For the text-containing cell, return its midpoint in (x, y) coordinate format. 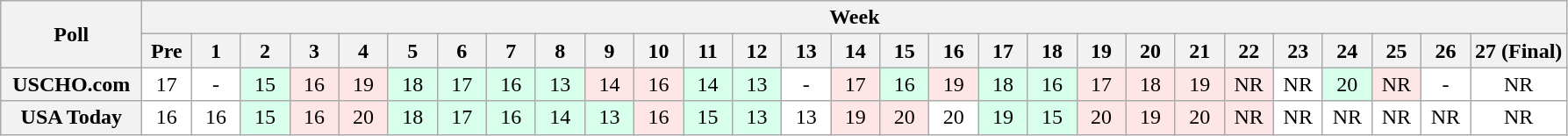
11 (707, 51)
USA Today (72, 118)
25 (1396, 51)
4 (363, 51)
2 (265, 51)
12 (757, 51)
3 (314, 51)
7 (511, 51)
5 (412, 51)
21 (1199, 51)
Week (855, 18)
24 (1347, 51)
26 (1445, 51)
10 (658, 51)
6 (462, 51)
9 (609, 51)
23 (1298, 51)
Poll (72, 34)
Pre (167, 51)
22 (1249, 51)
USCHO.com (72, 84)
8 (560, 51)
1 (216, 51)
27 (Final) (1519, 51)
